Scan for the cell matching the given text and deliver its [x, y] coordinate at center. 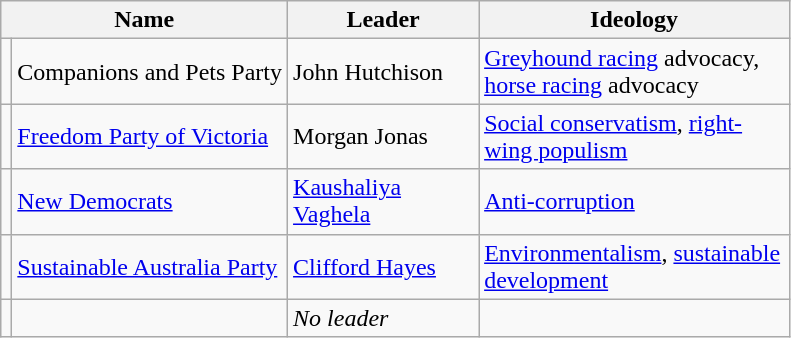
Leader [384, 20]
Name [144, 20]
Morgan Jonas [384, 136]
Social conservatism, right-wing populism [634, 136]
No leader [384, 318]
Greyhound racing advocacy, horse racing advocacy [634, 72]
Companions and Pets Party [150, 72]
New Democrats [150, 202]
Sustainable Australia Party [150, 266]
Freedom Party of Victoria [150, 136]
John Hutchison [384, 72]
Ideology [634, 20]
Clifford Hayes [384, 266]
Kaushaliya Vaghela [384, 202]
Environmentalism, sustainable development [634, 266]
Anti-corruption [634, 202]
